Detect which cell encompasses the target text, then output its (X, Y) center coordinate. 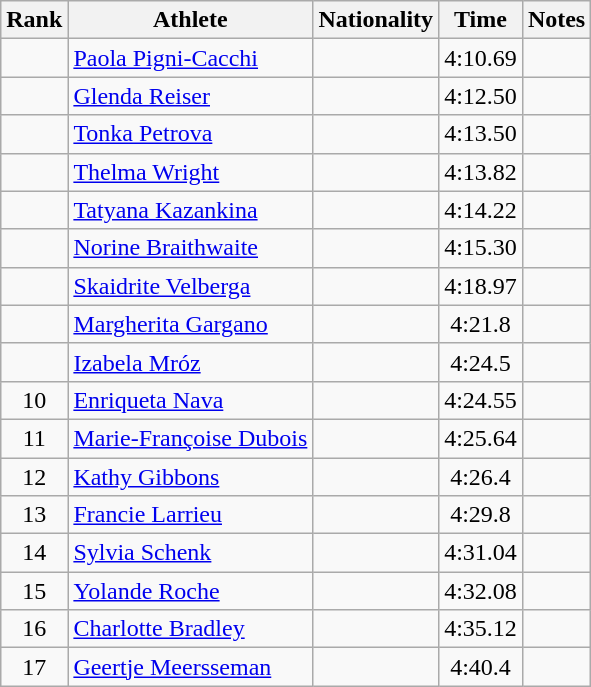
Yolande Roche (190, 591)
17 (34, 667)
Kathy Gibbons (190, 477)
4:21.8 (481, 324)
14 (34, 553)
12 (34, 477)
Charlotte Bradley (190, 629)
4:13.82 (481, 172)
Athlete (190, 20)
4:25.64 (481, 438)
Francie Larrieu (190, 515)
Paola Pigni-Cacchi (190, 58)
4:35.12 (481, 629)
4:31.04 (481, 553)
13 (34, 515)
4:10.69 (481, 58)
4:13.50 (481, 134)
Tatyana Kazankina (190, 210)
10 (34, 400)
11 (34, 438)
Izabela Mróz (190, 362)
4:26.4 (481, 477)
4:18.97 (481, 286)
16 (34, 629)
Thelma Wright (190, 172)
4:12.50 (481, 96)
4:15.30 (481, 248)
Norine Braithwaite (190, 248)
Margherita Gargano (190, 324)
Rank (34, 20)
4:40.4 (481, 667)
4:14.22 (481, 210)
4:32.08 (481, 591)
Tonka Petrova (190, 134)
Sylvia Schenk (190, 553)
4:29.8 (481, 515)
4:24.5 (481, 362)
Skaidrite Velberga (190, 286)
Notes (556, 20)
Nationality (376, 20)
4:24.55 (481, 400)
Glenda Reiser (190, 96)
15 (34, 591)
Time (481, 20)
Geertje Meersseman (190, 667)
Marie-Françoise Dubois (190, 438)
Enriqueta Nava (190, 400)
